For the text-containing cell, return its midpoint in [X, Y] coordinate format. 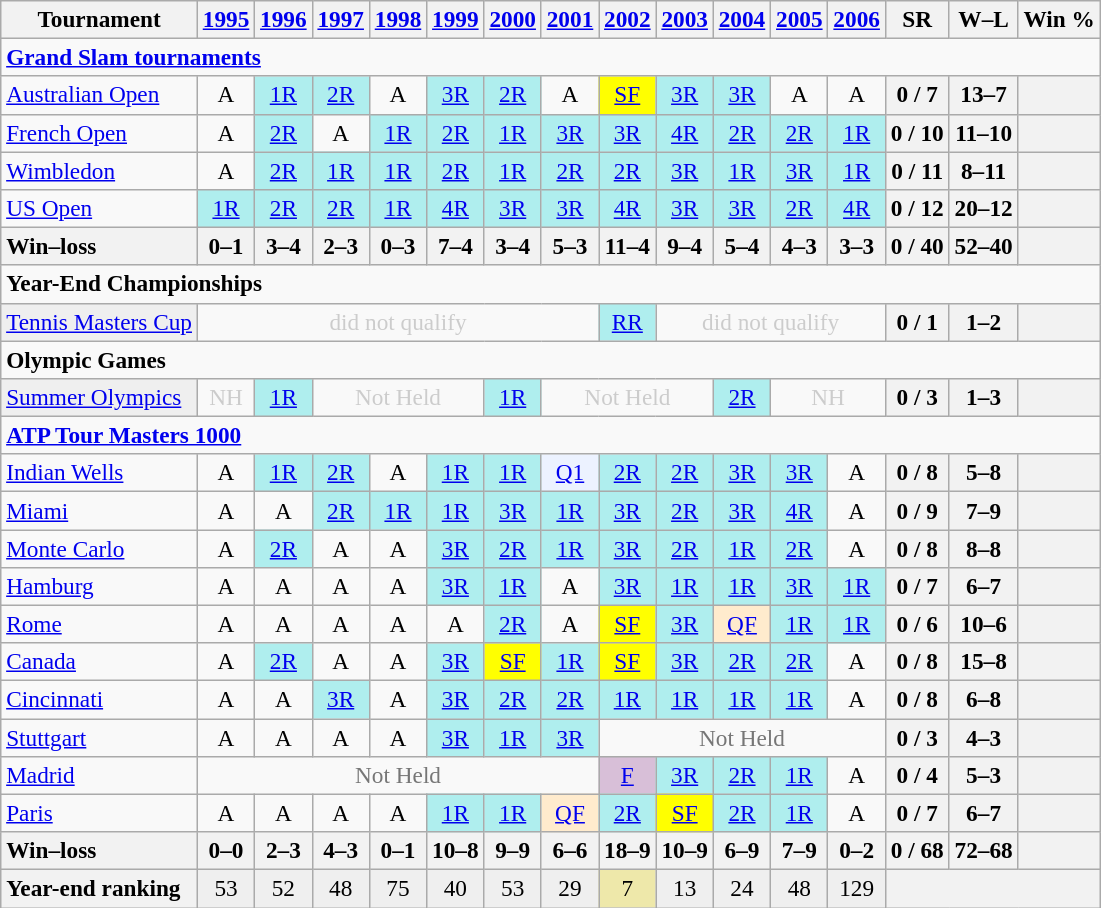
10–8 [456, 850]
1998 [398, 19]
US Open [100, 208]
2006 [856, 19]
10–9 [684, 850]
40 [456, 888]
Year-End Championships [550, 284]
2003 [684, 19]
ATP Tour Masters 1000 [550, 435]
10–6 [984, 624]
Canada [100, 662]
6–9 [742, 850]
0 / 12 [917, 208]
13 [684, 888]
Year-end ranking [100, 888]
7–4 [456, 246]
0 / 68 [917, 850]
20–12 [984, 208]
52–40 [984, 246]
Q1 [570, 473]
1–2 [984, 322]
Paris [100, 813]
1–3 [984, 397]
Hamburg [100, 586]
Rome [100, 624]
0 / 40 [917, 246]
15–8 [984, 662]
72–68 [984, 850]
24 [742, 888]
5–8 [984, 473]
0 / 11 [917, 170]
Australian Open [100, 95]
W–L [984, 19]
1997 [340, 19]
29 [570, 888]
2005 [800, 19]
18–9 [628, 850]
8–8 [984, 548]
Tournament [100, 19]
RR [628, 322]
Stuttgart [100, 737]
5–4 [742, 246]
0 / 10 [917, 133]
0 / 9 [917, 510]
0 / 1 [917, 322]
6–8 [984, 699]
52 [284, 888]
11–10 [984, 133]
0–2 [856, 850]
2000 [512, 19]
0–3 [398, 246]
1996 [284, 19]
75 [398, 888]
0 / 4 [917, 775]
1995 [226, 19]
11–4 [628, 246]
Indian Wells [100, 473]
SR [917, 19]
Tennis Masters Cup [100, 322]
1999 [456, 19]
129 [856, 888]
3–3 [856, 246]
F [628, 775]
Summer Olympics [100, 397]
Grand Slam tournaments [550, 57]
2001 [570, 19]
9–4 [684, 246]
9–9 [512, 850]
2004 [742, 19]
Wimbledon [100, 170]
0–0 [226, 850]
Madrid [100, 775]
Win % [1059, 19]
Miami [100, 510]
Olympic Games [550, 359]
8–11 [984, 170]
6–6 [570, 850]
French Open [100, 133]
Monte Carlo [100, 548]
2002 [628, 19]
Cincinnati [100, 699]
0 / 6 [917, 624]
13–7 [984, 95]
7 [628, 888]
